For the text-containing cell, return its midpoint in [X, Y] coordinate format. 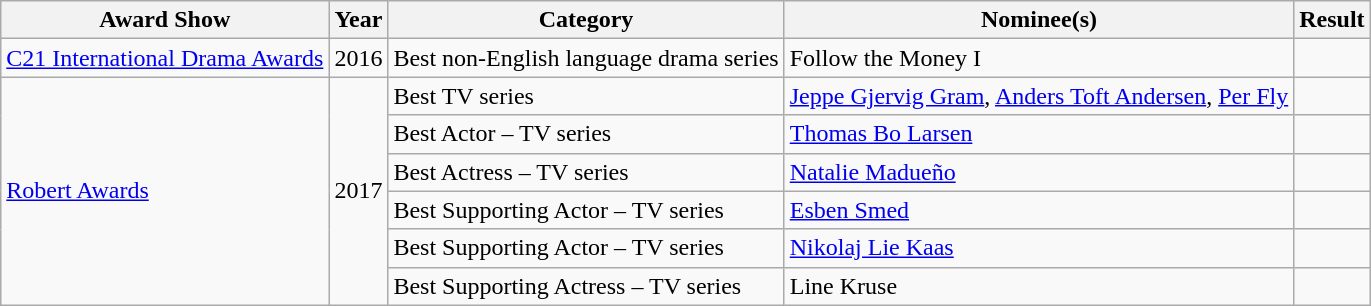
2017 [358, 191]
Nikolaj Lie Kaas [1039, 248]
Thomas Bo Larsen [1039, 134]
Best Actress – TV series [586, 172]
Natalie Madueño [1039, 172]
Line Kruse [1039, 286]
Nominee(s) [1039, 20]
Best Supporting Actress – TV series [586, 286]
Result [1332, 20]
Best Actor – TV series [586, 134]
Award Show [165, 20]
C21 International Drama Awards [165, 58]
Best non-English language drama series [586, 58]
Follow the Money I [1039, 58]
Best TV series [586, 96]
Robert Awards [165, 191]
Category [586, 20]
Esben Smed [1039, 210]
Year [358, 20]
2016 [358, 58]
Jeppe Gjervig Gram, Anders Toft Andersen, Per Fly [1039, 96]
